Find where the given text appears and provide that cell's center as (x, y) coordinate. 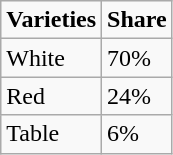
6% (138, 134)
Share (138, 20)
70% (138, 58)
Varieties (52, 20)
24% (138, 96)
White (52, 58)
Table (52, 134)
Red (52, 96)
